Locate the cell with the specified text and output its (X, Y) center coordinate. 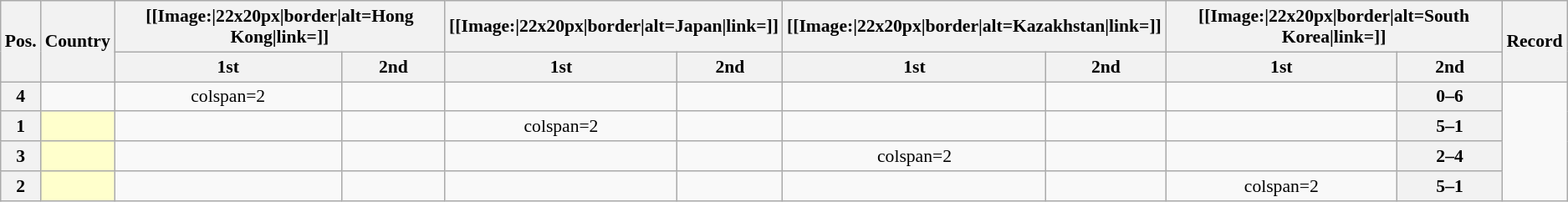
2–4 (1450, 156)
[[Image:|22x20px|border|alt=South Korea|link=]] (1334, 27)
4 (21, 97)
[[Image:|22x20px|border|alt=Japan|link=]] (614, 27)
[[Image:|22x20px|border|alt=Hong Kong|link=]] (279, 27)
Pos. (21, 42)
2 (21, 186)
1 (21, 127)
Record (1534, 42)
3 (21, 156)
[[Image:|22x20px|border|alt=Kazakhstan|link=]] (974, 27)
Country (78, 42)
0–6 (1450, 97)
